Pinpoint the cell where the given text exists, returning its [x, y] midpoint coordinate. 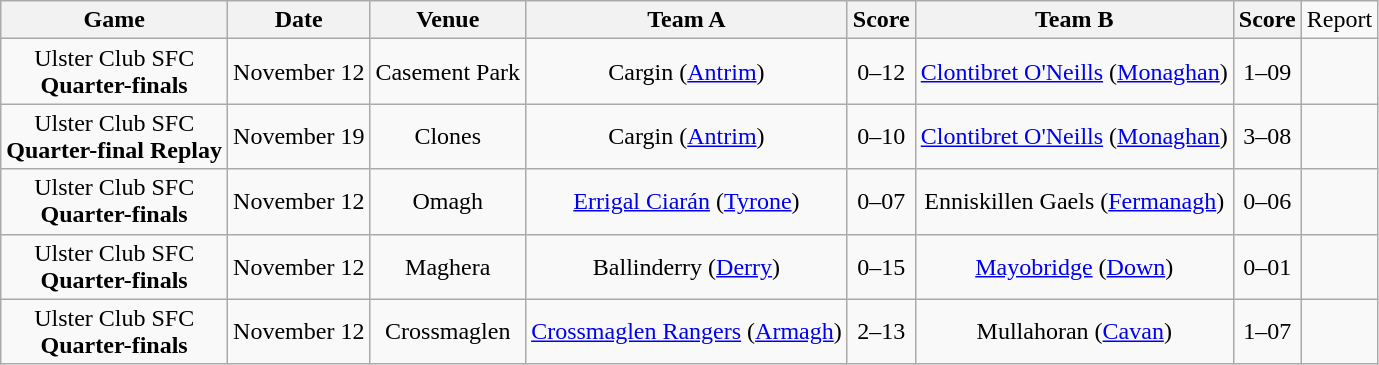
Team B [1074, 20]
0–06 [1267, 202]
Clones [448, 136]
0–01 [1267, 266]
3–08 [1267, 136]
Ulster Club SFCQuarter-final Replay [114, 136]
0–15 [881, 266]
Game [114, 20]
November 19 [299, 136]
Mullahoran (Cavan) [1074, 332]
Omagh [448, 202]
Enniskillen Gaels (Fermanagh) [1074, 202]
Casement Park [448, 72]
1–07 [1267, 332]
Errigal Ciarán (Tyrone) [687, 202]
Maghera [448, 266]
Report [1339, 20]
Mayobridge (Down) [1074, 266]
1–09 [1267, 72]
Team A [687, 20]
Ballinderry (Derry) [687, 266]
2–13 [881, 332]
0–12 [881, 72]
Crossmaglen [448, 332]
Date [299, 20]
0–10 [881, 136]
0–07 [881, 202]
Crossmaglen Rangers (Armagh) [687, 332]
Venue [448, 20]
